Return the (X, Y) coordinate for the center point of the cell that contains the specified text.  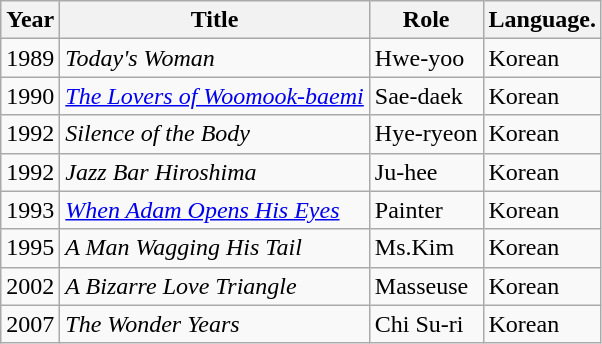
Masseuse (426, 286)
1989 (30, 58)
Year (30, 20)
Hwe-yoo (426, 58)
When Adam Opens His Eyes (214, 210)
Hye-ryeon (426, 134)
The Lovers of Woomook-baemi (214, 96)
2007 (30, 324)
A Bizarre Love Triangle (214, 286)
Today's Woman (214, 58)
2002 (30, 286)
Jazz Bar Hiroshima (214, 172)
Role (426, 20)
Ju-hee (426, 172)
1993 (30, 210)
Silence of the Body (214, 134)
Chi Su-ri (426, 324)
Language. (542, 20)
Title (214, 20)
Ms.Kim (426, 248)
A Man Wagging His Tail (214, 248)
1990 (30, 96)
Sae-daek (426, 96)
Painter (426, 210)
1995 (30, 248)
The Wonder Years (214, 324)
